Detect which cell encompasses the target text, then output its (X, Y) center coordinate. 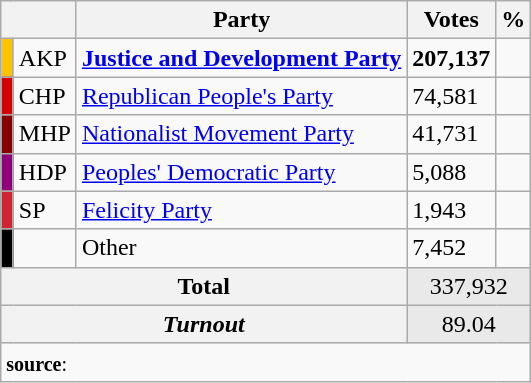
Party (241, 20)
Votes (452, 20)
Turnout (204, 324)
5,088 (452, 172)
74,581 (452, 96)
Other (241, 248)
1,943 (452, 210)
337,932 (469, 286)
7,452 (452, 248)
MHP (44, 134)
% (514, 20)
AKP (44, 58)
Justice and Development Party (241, 58)
Nationalist Movement Party (241, 134)
CHP (44, 96)
89.04 (469, 324)
Felicity Party (241, 210)
source: (266, 362)
Total (204, 286)
Peoples' Democratic Party (241, 172)
207,137 (452, 58)
41,731 (452, 134)
HDP (44, 172)
SP (44, 210)
Republican People's Party (241, 96)
